Identify which cell holds the provided text, then report its [x, y] central coordinate. 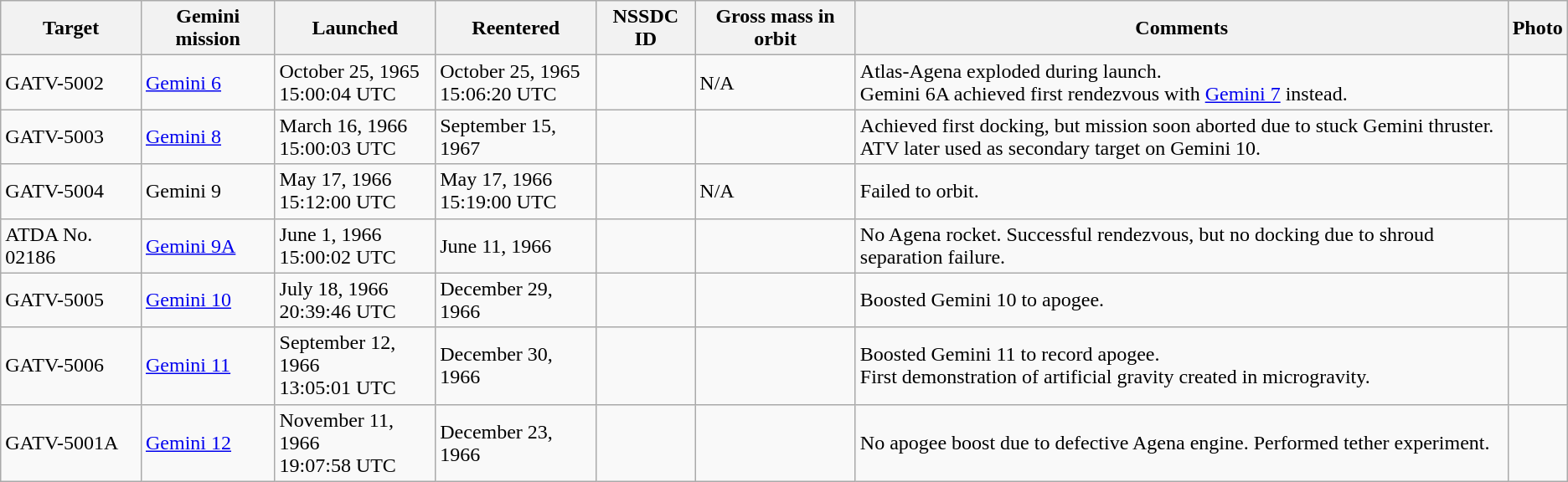
July 18, 1966 20:39:46 UTC [355, 300]
Gemini mission [208, 28]
GATV-5001A [71, 443]
NSSDC ID [646, 28]
Launched [355, 28]
June 11, 1966 [516, 246]
Target [71, 28]
Achieved first docking, but mission soon aborted due to stuck Gemini thruster. ATV later used as secondary target on Gemini 10. [1181, 137]
October 25, 1965 15:00:04 UTC [355, 82]
No apogee boost due to defective Agena engine. Performed tether experiment. [1181, 443]
Gemini 9 [208, 191]
ATDA No. 02186 [71, 246]
GATV-5003 [71, 137]
Failed to orbit. [1181, 191]
Gemini 12 [208, 443]
Comments [1181, 28]
No Agena rocket. Successful rendezvous, but no docking due to shroud separation failure. [1181, 246]
June 1, 1966 15:00:02 UTC [355, 246]
GATV-5005 [71, 300]
October 25, 1965 15:06:20 UTC [516, 82]
Boosted Gemini 10 to apogee. [1181, 300]
May 17, 1966 15:19:00 UTC [516, 191]
GATV-5006 [71, 366]
December 23, 1966 [516, 443]
Gemini 9A [208, 246]
Photo [1538, 28]
November 11, 1966 19:07:58 UTC [355, 443]
September 12, 1966 13:05:01 UTC [355, 366]
GATV-5002 [71, 82]
September 15, 1967 [516, 137]
Boosted Gemini 11 to record apogee. First demonstration of artificial gravity created in microgravity. [1181, 366]
March 16, 1966 15:00:03 UTC [355, 137]
Gemini 6 [208, 82]
December 29, 1966 [516, 300]
May 17, 1966 15:12:00 UTC [355, 191]
Atlas-Agena exploded during launch. Gemini 6A achieved first rendezvous with Gemini 7 instead. [1181, 82]
Reentered [516, 28]
Gemini 8 [208, 137]
December 30, 1966 [516, 366]
Gemini 10 [208, 300]
Gross mass in orbit [776, 28]
GATV-5004 [71, 191]
Gemini 11 [208, 366]
